Return the (X, Y) coordinate for the center point of the cell that contains the specified text.  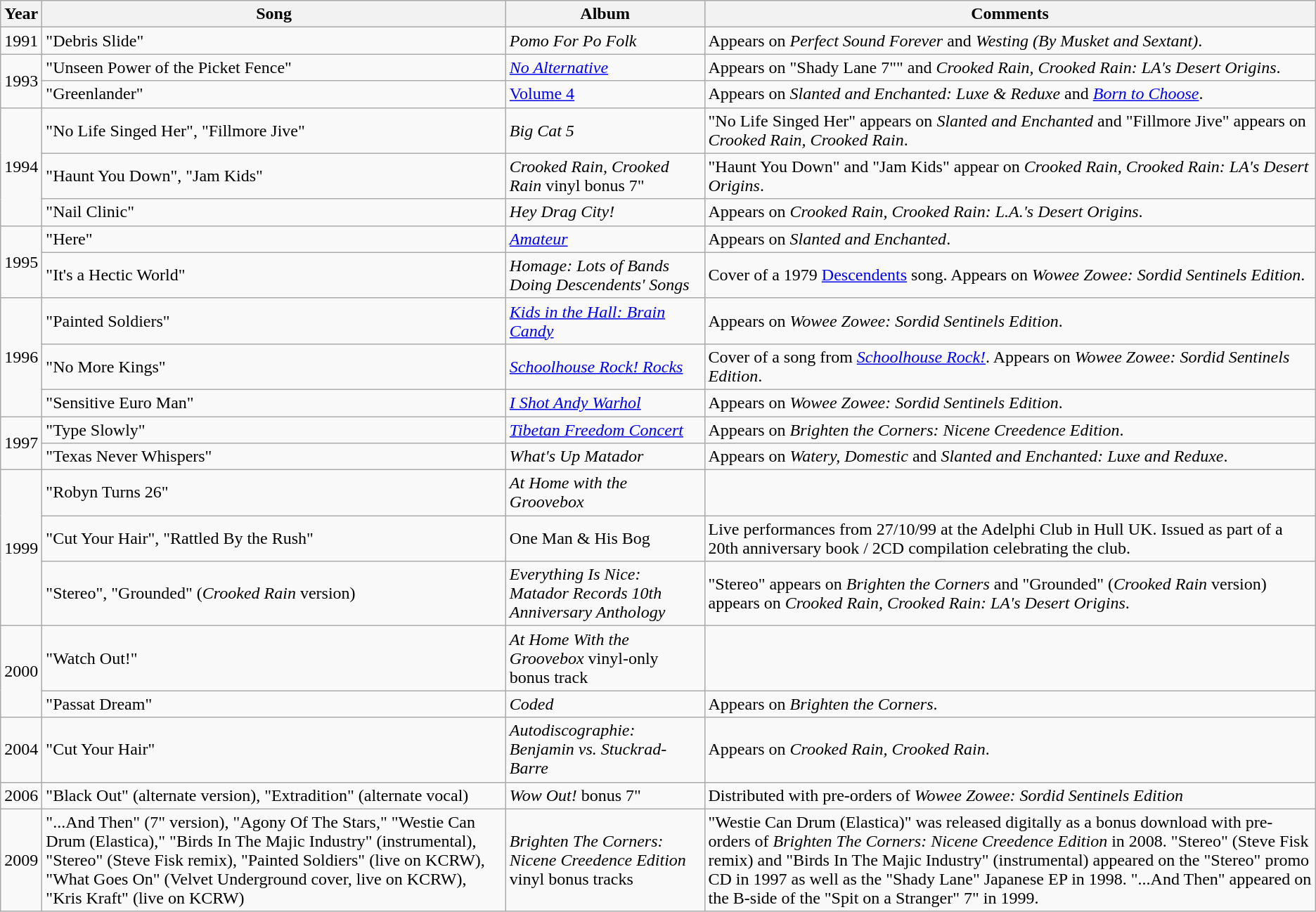
"Haunt You Down", "Jam Kids" (274, 176)
"Stereo" appears on Brighten the Corners and "Grounded" (Crooked Rain version) appears on Crooked Rain, Crooked Rain: LA's Desert Origins. (1009, 594)
Wow Out! bonus 7" (605, 795)
1996 (21, 357)
Comments (1009, 14)
"No Life Singed Her" appears on Slanted and Enchanted and "Fillmore Jive" appears on Crooked Rain, Crooked Rain. (1009, 131)
"Greenlander" (274, 94)
"Here" (274, 239)
"Texas Never Whispers" (274, 457)
"Haunt You Down" and "Jam Kids" appear on Crooked Rain, Crooked Rain: LA's Desert Origins. (1009, 176)
Pomo For Po Folk (605, 41)
Homage: Lots of Bands Doing Descendents' Songs (605, 275)
Kids in the Hall: Brain Candy (605, 320)
Appears on Slanted and Enchanted: Luxe & Reduxe and Born to Choose. (1009, 94)
Live performances from 27/10/99 at the Adelphi Club in Hull UK. Issued as part of a 20th anniversary book / 2CD compilation celebrating the club. (1009, 538)
Distributed with pre-orders of Wowee Zowee: Sordid Sentinels Edition (1009, 795)
At Home With the Groovebox vinyl-only bonus track (605, 658)
"Debris Slide" (274, 41)
"Unseen Power of the Picket Fence" (274, 67)
"Type Slowly" (274, 429)
"Nail Clinic" (274, 212)
1993 (21, 81)
2000 (21, 672)
1994 (21, 167)
Tibetan Freedom Concert (605, 429)
I Shot Andy Warhol (605, 403)
2006 (21, 795)
One Man & His Bog (605, 538)
Appears on Brighten the Corners: Nicene Creedence Edition. (1009, 429)
Appears on Brighten the Corners. (1009, 704)
"Watch Out!" (274, 658)
Appears on Crooked Rain, Crooked Rain: L.A.'s Desert Origins. (1009, 212)
Appears on Crooked Rain, Crooked Rain. (1009, 750)
Year (21, 14)
1999 (21, 548)
Brighten The Corners: Nicene Creedence Edition vinyl bonus tracks (605, 860)
Appears on "Shady Lane 7"" and Crooked Rain, Crooked Rain: LA's Desert Origins. (1009, 67)
Amateur (605, 239)
Song (274, 14)
Coded (605, 704)
Everything Is Nice: Matador Records 10th Anniversary Anthology (605, 594)
"Black Out" (alternate version), "Extradition" (alternate vocal) (274, 795)
At Home with the Groovebox (605, 493)
1991 (21, 41)
Cover of a 1979 Descendents song. Appears on Wowee Zowee: Sordid Sentinels Edition. (1009, 275)
What's Up Matador (605, 457)
Cover of a song from Schoolhouse Rock!. Appears on Wowee Zowee: Sordid Sentinels Edition. (1009, 367)
Big Cat 5 (605, 131)
"It's a Hectic World" (274, 275)
"No Life Singed Her", "Fillmore Jive" (274, 131)
"Robyn Turns 26" (274, 493)
1995 (21, 261)
Schoolhouse Rock! Rocks (605, 367)
"Painted Soldiers" (274, 320)
"Cut Your Hair", "Rattled By the Rush" (274, 538)
Appears on Perfect Sound Forever and Westing (By Musket and Sextant). (1009, 41)
"Cut Your Hair" (274, 750)
Appears on Slanted and Enchanted. (1009, 239)
Hey Drag City! (605, 212)
"Passat Dream" (274, 704)
"Stereo", "Grounded" (Crooked Rain version) (274, 594)
2009 (21, 860)
2004 (21, 750)
"No More Kings" (274, 367)
1997 (21, 443)
"Sensitive Euro Man" (274, 403)
Autodiscographie: Benjamin vs. Stuckrad-Barre (605, 750)
Volume 4 (605, 94)
Appears on Watery, Domestic and Slanted and Enchanted: Luxe and Reduxe. (1009, 457)
No Alternative (605, 67)
Crooked Rain, Crooked Rain vinyl bonus 7" (605, 176)
Album (605, 14)
